Extract the [X, Y] coordinate from the center of the cell holding the provided text.  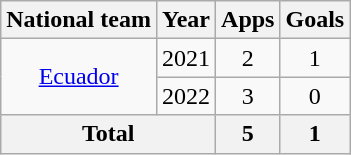
Apps [248, 20]
Ecuador [79, 77]
2021 [186, 58]
2022 [186, 96]
5 [248, 134]
Year [186, 20]
National team [79, 20]
0 [315, 96]
2 [248, 58]
Goals [315, 20]
3 [248, 96]
Total [108, 134]
